Scan for the cell matching the given text and deliver its (x, y) coordinate at center. 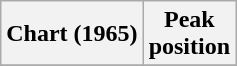
Chart (1965) (72, 34)
Peakposition (189, 34)
